Find where the given text appears and provide that cell's center as (x, y) coordinate. 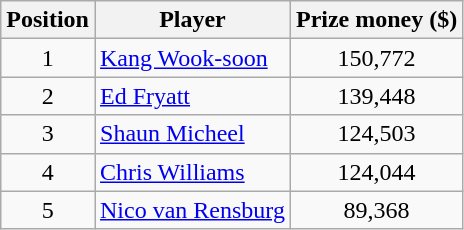
150,772 (376, 58)
Kang Wook-soon (192, 58)
4 (48, 172)
5 (48, 210)
2 (48, 96)
Ed Fryatt (192, 96)
Player (192, 20)
3 (48, 134)
Chris Williams (192, 172)
Prize money ($) (376, 20)
139,448 (376, 96)
Shaun Micheel (192, 134)
124,044 (376, 172)
124,503 (376, 134)
Nico van Rensburg (192, 210)
89,368 (376, 210)
1 (48, 58)
Position (48, 20)
